Scan for the cell matching the given text and deliver its (X, Y) coordinate at center. 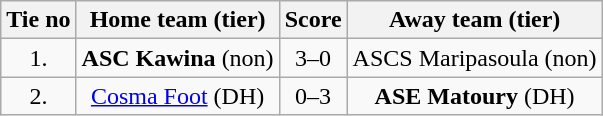
1. (38, 58)
0–3 (313, 96)
ASCS Maripasoula (non) (474, 58)
Score (313, 20)
2. (38, 96)
Cosma Foot (DH) (178, 96)
Tie no (38, 20)
3–0 (313, 58)
Away team (tier) (474, 20)
ASC Kawina (non) (178, 58)
Home team (tier) (178, 20)
ASE Matoury (DH) (474, 96)
